Locate the cell with the specified text and output its (X, Y) center coordinate. 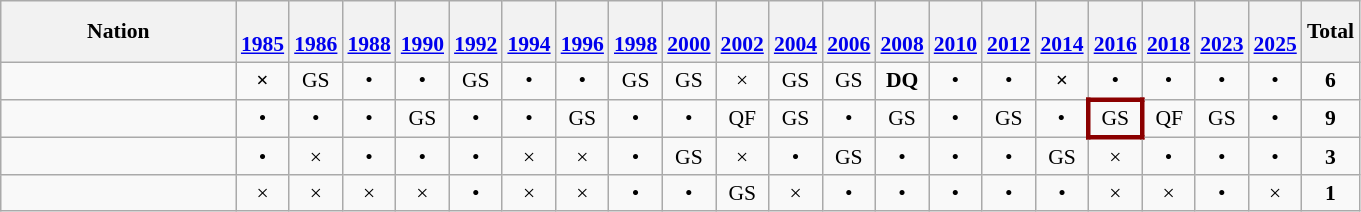
1996 (582, 32)
2023 (1222, 32)
1 (1330, 193)
2012 (1008, 32)
1985 (262, 32)
1988 (368, 32)
1986 (316, 32)
2014 (1062, 32)
1990 (422, 32)
2008 (902, 32)
Nation (118, 32)
9 (1330, 118)
2000 (688, 32)
1998 (636, 32)
2025 (1276, 32)
1994 (528, 32)
2004 (796, 32)
2006 (848, 32)
2010 (956, 32)
6 (1330, 80)
DQ (902, 80)
2018 (1168, 32)
3 (1330, 156)
1992 (476, 32)
2016 (1116, 32)
2002 (742, 32)
Total (1330, 32)
